Provide the [x, y] coordinate of the cell's center where the given text is located.  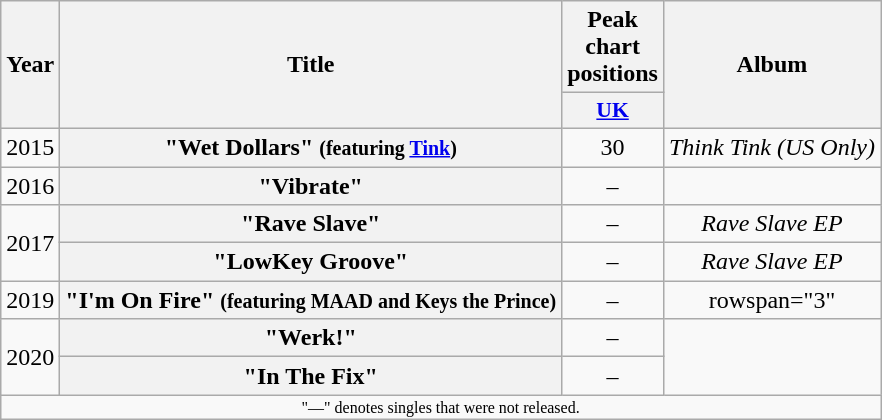
"In The Fix" [311, 376]
"Rave Slave" [311, 224]
Title [311, 65]
Year [30, 65]
2015 [30, 147]
UK [613, 111]
Album [772, 65]
2019 [30, 300]
"Werk!" [311, 338]
2016 [30, 185]
rowspan="3" [772, 300]
"—" denotes singles that were not released. [441, 407]
2020 [30, 357]
30 [613, 147]
2017 [30, 243]
Think Tink (US Only) [772, 147]
"I'm On Fire" (featuring MAAD and Keys the Prince) [311, 300]
Peak chart positions [613, 47]
"LowKey Groove" [311, 262]
"Vibrate" [311, 185]
"Wet Dollars" (featuring Tink) [311, 147]
